Return the [X, Y] coordinate for the center point of the cell that contains the specified text.  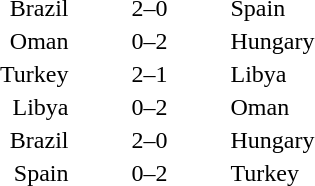
2–1 [150, 74]
2–0 [150, 140]
